Locate the cell with the specified text and output its [X, Y] center coordinate. 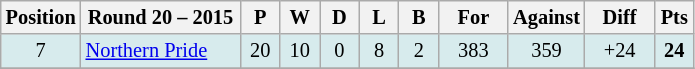
359 [546, 51]
383 [474, 51]
+24 [620, 51]
24 [674, 51]
B [419, 17]
L [379, 17]
8 [379, 51]
20 [260, 51]
Pts [674, 17]
W [300, 17]
Position [41, 17]
0 [340, 51]
D [340, 17]
For [474, 17]
Against [546, 17]
7 [41, 51]
Northern Pride [161, 51]
Round 20 – 2015 [161, 17]
Diff [620, 17]
10 [300, 51]
P [260, 17]
2 [419, 51]
